Pinpoint the cell where the given text exists, returning its (X, Y) midpoint coordinate. 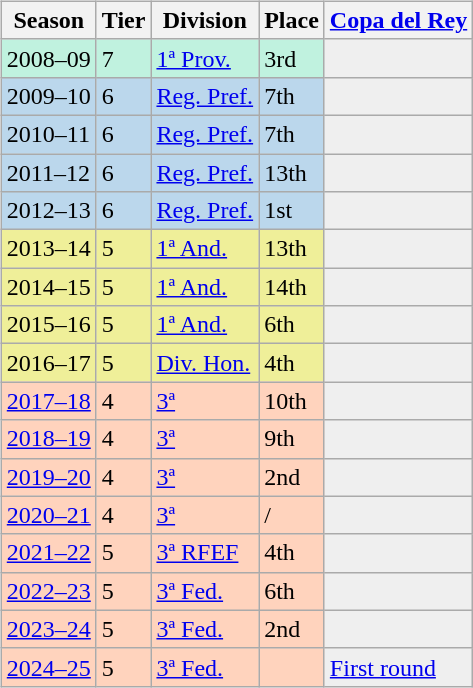
10th (292, 401)
2024–25 (48, 667)
2017–18 (48, 401)
2019–20 (48, 477)
Tier (124, 20)
Place (292, 20)
1ª Prov. (205, 58)
3rd (292, 58)
14th (292, 287)
2010–11 (48, 134)
2013–14 (48, 249)
2015–16 (48, 325)
Div. Hon. (205, 363)
2020–21 (48, 515)
2014–15 (48, 287)
2008–09 (48, 58)
7 (124, 58)
2018–19 (48, 439)
/ (292, 515)
Season (48, 20)
2021–22 (48, 553)
2016–17 (48, 363)
1st (292, 211)
First round (398, 667)
2012–13 (48, 211)
Copa del Rey (398, 20)
3ª RFEF (205, 553)
Division (205, 20)
2009–10 (48, 96)
2023–24 (48, 629)
2011–12 (48, 173)
9th (292, 439)
2022–23 (48, 591)
